Output the (X, Y) coordinate of the center of the cell containing the given text.  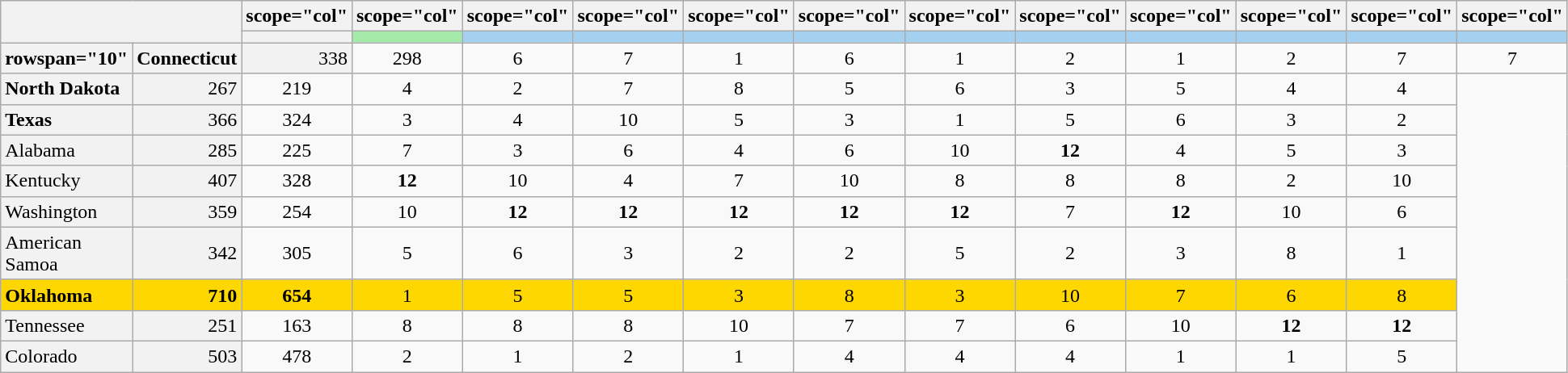
219 (297, 89)
American Samoa (66, 254)
338 (297, 58)
503 (188, 356)
225 (297, 150)
Alabama (66, 150)
328 (297, 181)
359 (188, 212)
710 (188, 295)
Tennessee (66, 325)
366 (188, 119)
Washington (66, 212)
324 (297, 119)
654 (297, 295)
298 (407, 58)
163 (297, 325)
305 (297, 254)
Texas (66, 119)
North Dakota (66, 89)
407 (188, 181)
Oklahoma (66, 295)
251 (188, 325)
267 (188, 89)
478 (297, 356)
285 (188, 150)
254 (297, 212)
rowspan="10" (66, 58)
342 (188, 254)
Colorado (66, 356)
Connecticut (188, 58)
Kentucky (66, 181)
